For the text-containing cell, return its midpoint in [x, y] coordinate format. 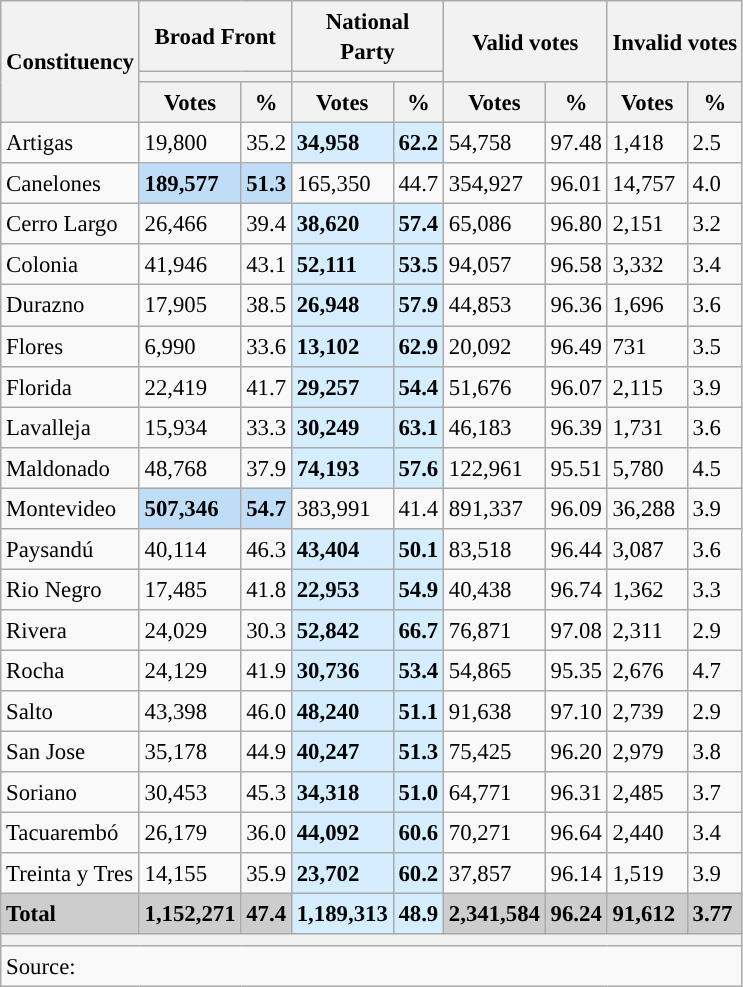
65,086 [495, 224]
57.9 [418, 306]
Paysandú [70, 550]
51.0 [418, 792]
91,612 [647, 914]
60.2 [418, 874]
91,638 [495, 712]
Valid votes [526, 42]
44.7 [418, 184]
Flores [70, 346]
Rio Negro [70, 590]
97.48 [576, 144]
Treinta y Tres [70, 874]
Total [70, 914]
29,257 [342, 386]
96.39 [576, 428]
1,519 [647, 874]
2,440 [647, 834]
33.3 [266, 428]
17,485 [190, 590]
3.8 [714, 752]
891,337 [495, 508]
38,620 [342, 224]
2,341,584 [495, 914]
2,115 [647, 386]
Florida [70, 386]
Durazno [70, 306]
26,179 [190, 834]
4.5 [714, 468]
1,362 [647, 590]
Canelones [70, 184]
Maldonado [70, 468]
383,991 [342, 508]
19,800 [190, 144]
30,736 [342, 670]
96.24 [576, 914]
39.4 [266, 224]
47.4 [266, 914]
189,577 [190, 184]
6,990 [190, 346]
3,332 [647, 264]
96.80 [576, 224]
57.4 [418, 224]
35,178 [190, 752]
53.4 [418, 670]
96.44 [576, 550]
Salto [70, 712]
Soriano [70, 792]
Rivera [70, 630]
54,758 [495, 144]
70,271 [495, 834]
24,129 [190, 670]
96.49 [576, 346]
22,419 [190, 386]
Invalid votes [674, 42]
38.5 [266, 306]
165,350 [342, 184]
96.07 [576, 386]
3,087 [647, 550]
35.9 [266, 874]
76,871 [495, 630]
95.35 [576, 670]
2,151 [647, 224]
40,114 [190, 550]
94,057 [495, 264]
Cerro Largo [70, 224]
23,702 [342, 874]
20,092 [495, 346]
Source: [372, 966]
26,948 [342, 306]
122,961 [495, 468]
46.0 [266, 712]
4.7 [714, 670]
96.20 [576, 752]
96.09 [576, 508]
44,092 [342, 834]
3.3 [714, 590]
Colonia [70, 264]
63.1 [418, 428]
60.6 [418, 834]
731 [647, 346]
53.5 [418, 264]
3.77 [714, 914]
96.58 [576, 264]
75,425 [495, 752]
2,739 [647, 712]
2,485 [647, 792]
2,311 [647, 630]
17,905 [190, 306]
54.9 [418, 590]
51.1 [418, 712]
41.9 [266, 670]
66.7 [418, 630]
15,934 [190, 428]
52,842 [342, 630]
48,240 [342, 712]
41.8 [266, 590]
64,771 [495, 792]
33.6 [266, 346]
2,676 [647, 670]
54.7 [266, 508]
41.4 [418, 508]
41,946 [190, 264]
50.1 [418, 550]
37,857 [495, 874]
96.36 [576, 306]
36.0 [266, 834]
5,780 [647, 468]
30.3 [266, 630]
37.9 [266, 468]
52,111 [342, 264]
96.01 [576, 184]
62.9 [418, 346]
43.1 [266, 264]
96.64 [576, 834]
13,102 [342, 346]
Artigas [70, 144]
26,466 [190, 224]
3.2 [714, 224]
45.3 [266, 792]
46.3 [266, 550]
507,346 [190, 508]
3.7 [714, 792]
97.08 [576, 630]
44.9 [266, 752]
40,438 [495, 590]
43,404 [342, 550]
National Party [367, 36]
3.5 [714, 346]
54,865 [495, 670]
30,249 [342, 428]
1,731 [647, 428]
2.5 [714, 144]
34,958 [342, 144]
Rocha [70, 670]
35.2 [266, 144]
46,183 [495, 428]
1,696 [647, 306]
41.7 [266, 386]
57.6 [418, 468]
24,029 [190, 630]
83,518 [495, 550]
36,288 [647, 508]
San Jose [70, 752]
Constituency [70, 62]
22,953 [342, 590]
48.9 [418, 914]
14,757 [647, 184]
34,318 [342, 792]
43,398 [190, 712]
62.2 [418, 144]
Broad Front [215, 36]
44,853 [495, 306]
96.74 [576, 590]
Tacuarembó [70, 834]
Montevideo [70, 508]
51,676 [495, 386]
1,152,271 [190, 914]
97.10 [576, 712]
40,247 [342, 752]
96.31 [576, 792]
Lavalleja [70, 428]
30,453 [190, 792]
4.0 [714, 184]
1,189,313 [342, 914]
14,155 [190, 874]
95.51 [576, 468]
54.4 [418, 386]
74,193 [342, 468]
96.14 [576, 874]
48,768 [190, 468]
354,927 [495, 184]
2,979 [647, 752]
1,418 [647, 144]
